Identify which cell holds the provided text, then report its (X, Y) central coordinate. 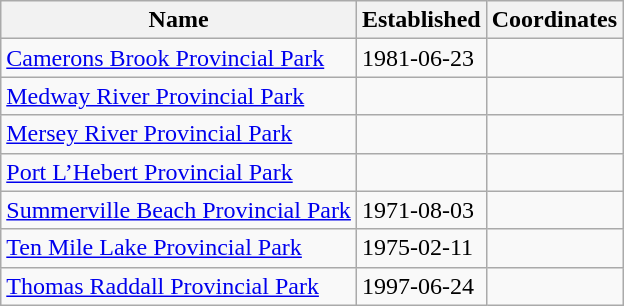
Medway River Provincial Park (179, 96)
Established (421, 20)
Mersey River Provincial Park (179, 134)
Port L’Hebert Provincial Park (179, 172)
Coordinates (554, 20)
Name (179, 20)
Summerville Beach Provincial Park (179, 210)
Thomas Raddall Provincial Park (179, 286)
Camerons Brook Provincial Park (179, 58)
1975-02-11 (421, 248)
1971-08-03 (421, 210)
1981-06-23 (421, 58)
Ten Mile Lake Provincial Park (179, 248)
1997-06-24 (421, 286)
